Pinpoint the cell where the given text exists, returning its (X, Y) midpoint coordinate. 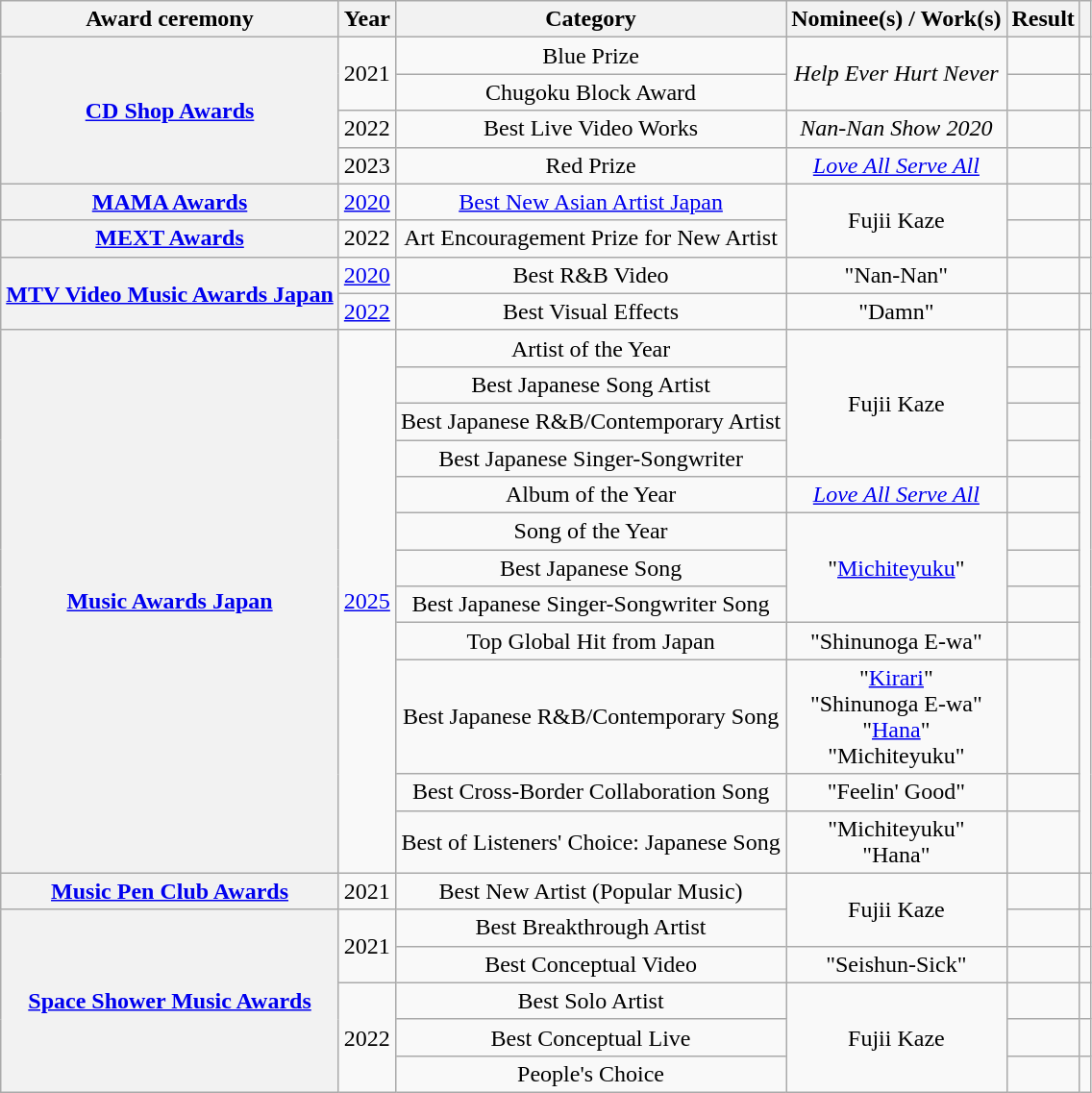
Best New Asian Artist Japan (590, 202)
Red Prize (590, 165)
2023 (367, 165)
Category (590, 19)
Chugoku Block Award (590, 92)
Art Encouragement Prize for New Artist (590, 238)
Best Japanese Singer-Songwriter (590, 459)
Space Shower Music Awards (170, 1001)
Best Conceptual Live (590, 1037)
Award ceremony (170, 19)
Best Cross-Border Collaboration Song (590, 792)
"Nan-Nan" (896, 275)
Album of the Year (590, 495)
Best Japanese R&B/Contemporary Song (590, 717)
Best Visual Effects (590, 311)
"Feelin' Good" (896, 792)
Best Japanese R&B/Contemporary Artist (590, 421)
Best New Artist (Popular Music) (590, 891)
"Kirari""Shinunoga E-wa""Hana""Michiteyuku" (896, 717)
"Michiteyuku" (896, 568)
MTV Video Music Awards Japan (170, 293)
2025 (367, 602)
Music Pen Club Awards (170, 891)
MEXT Awards (170, 238)
Music Awards Japan (170, 602)
Best Solo Artist (590, 1001)
Best Japanese Singer-Songwriter Song (590, 605)
CD Shop Awards (170, 111)
Best Breakthrough Artist (590, 928)
Year (367, 19)
MAMA Awards (170, 202)
Help Ever Hurt Never (896, 74)
"Damn" (896, 311)
Blue Prize (590, 56)
Best Japanese Song Artist (590, 385)
Best Conceptual Video (590, 964)
Nominee(s) / Work(s) (896, 19)
Top Global Hit from Japan (590, 641)
People's Choice (590, 1074)
Artist of the Year (590, 348)
"Shinunoga E-wa" (896, 641)
Result (1043, 19)
Best Live Video Works (590, 129)
Best Japanese Song (590, 568)
Nan-Nan Show 2020 (896, 129)
"Michiteyuku""Hana" (896, 842)
Best of Listeners' Choice: Japanese Song (590, 842)
"Seishun-Sick" (896, 964)
Song of the Year (590, 532)
Best R&B Video (590, 275)
